Output the [x, y] coordinate of the center of the cell containing the given text.  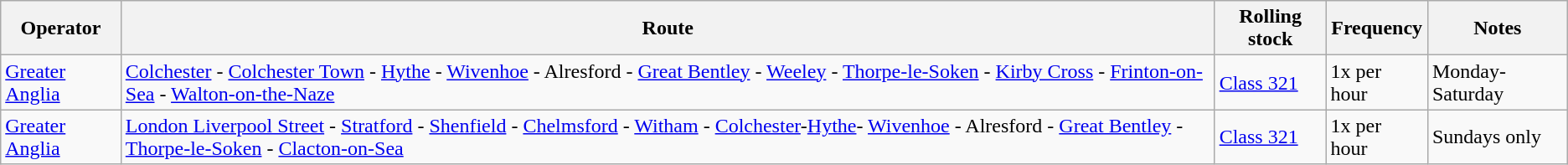
Frequency [1377, 28]
Operator [61, 28]
Monday-Saturday [1498, 82]
Rolling stock [1270, 28]
Sundays only [1498, 137]
Notes [1498, 28]
Route [668, 28]
